Detect which cell encompasses the target text, then output its (x, y) center coordinate. 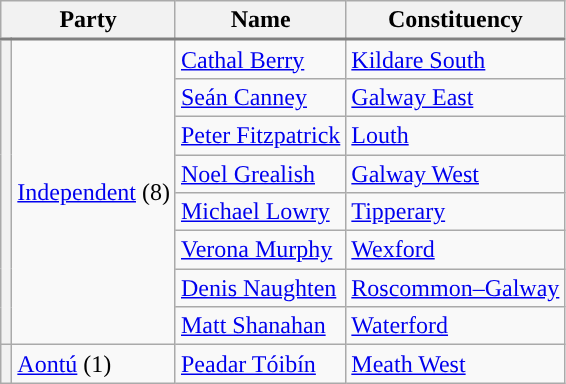
Noel Grealish (260, 173)
Seán Canney (260, 97)
Meath West (456, 364)
Wexford (456, 250)
Roscommon–Galway (456, 288)
Kildare South (456, 60)
Michael Lowry (260, 212)
Peter Fitzpatrick (260, 135)
Aontú (1) (94, 364)
Louth (456, 135)
Galway East (456, 97)
Peadar Tóibín (260, 364)
Denis Naughten (260, 288)
Name (260, 20)
Verona Murphy (260, 250)
Tipperary (456, 212)
Cathal Berry (260, 60)
Matt Shanahan (260, 326)
Galway West (456, 173)
Constituency (456, 20)
Independent (8) (94, 192)
Waterford (456, 326)
Party (88, 20)
